Find where the given text appears and provide that cell's center as (X, Y) coordinate. 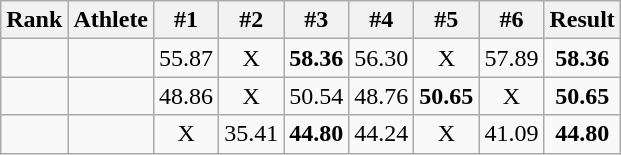
41.09 (512, 134)
#1 (186, 20)
#3 (316, 20)
50.54 (316, 96)
48.76 (382, 96)
35.41 (252, 134)
55.87 (186, 58)
48.86 (186, 96)
56.30 (382, 58)
Result (582, 20)
Athlete (111, 20)
#5 (446, 20)
57.89 (512, 58)
#6 (512, 20)
Rank (34, 20)
#2 (252, 20)
#4 (382, 20)
44.24 (382, 134)
